Extract the [X, Y] coordinate from the center of the cell holding the provided text.  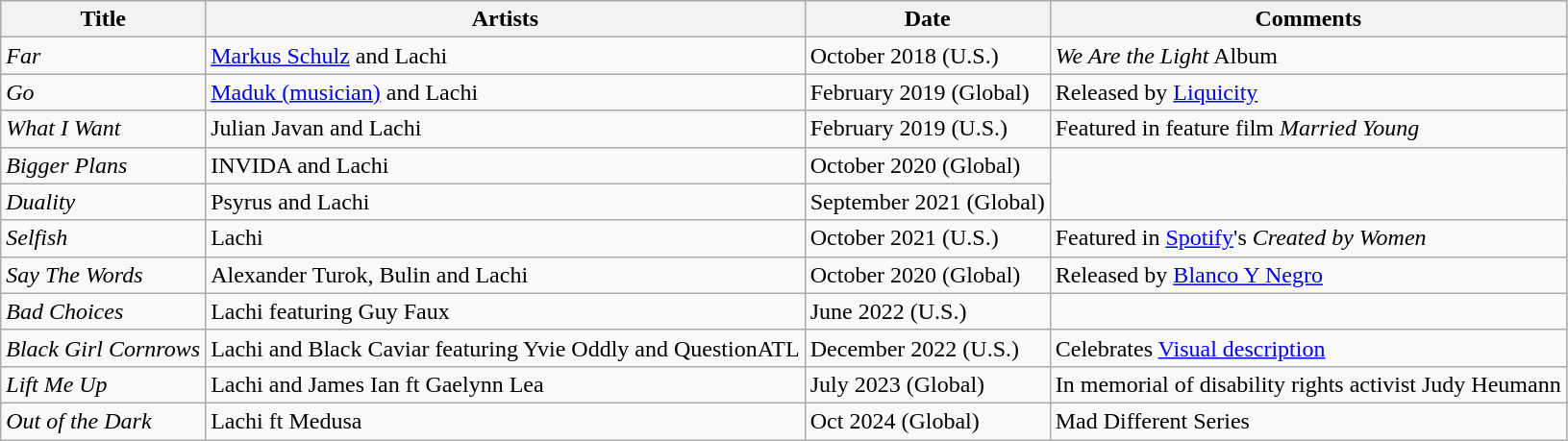
Date [927, 19]
Selfish [104, 238]
Lachi ft Medusa [506, 421]
Oct 2024 (Global) [927, 421]
We Are the Light Album [1307, 56]
Title [104, 19]
Lachi featuring Guy Faux [506, 311]
October 2018 (U.S.) [927, 56]
Celebrates Visual description [1307, 348]
Psyrus and Lachi [506, 202]
December 2022 (U.S.) [927, 348]
Lachi [506, 238]
Black Girl Cornrows [104, 348]
Bad Choices [104, 311]
Maduk (musician) and Lachi [506, 92]
Duality [104, 202]
Say The Words [104, 275]
Artists [506, 19]
June 2022 (U.S.) [927, 311]
Released by Blanco Y Negro [1307, 275]
Lift Me Up [104, 384]
February 2019 (Global) [927, 92]
February 2019 (U.S.) [927, 129]
Julian Javan and Lachi [506, 129]
Comments [1307, 19]
Markus Schulz and Lachi [506, 56]
Bigger Plans [104, 165]
Released by Liquicity [1307, 92]
Mad Different Series [1307, 421]
September 2021 (Global) [927, 202]
Go [104, 92]
INVIDA and Lachi [506, 165]
Far [104, 56]
July 2023 (Global) [927, 384]
What I Want [104, 129]
Featured in feature film Married Young [1307, 129]
In memorial of disability rights activist Judy Heumann [1307, 384]
October 2021 (U.S.) [927, 238]
Out of the Dark [104, 421]
Featured in Spotify's Created by Women [1307, 238]
Alexander Turok, Bulin and Lachi [506, 275]
Lachi and James Ian ft Gaelynn Lea [506, 384]
Lachi and Black Caviar featuring Yvie Oddly and QuestionATL [506, 348]
